Detect which cell encompasses the target text, then output its [X, Y] center coordinate. 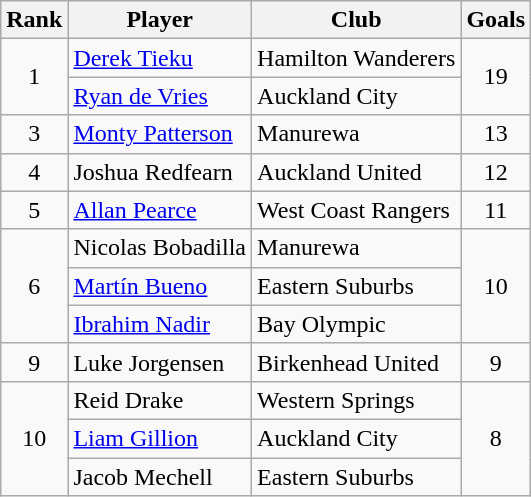
Goals [496, 20]
West Coast Rangers [356, 210]
Luke Jorgensen [160, 362]
Derek Tieku [160, 58]
Martín Bueno [160, 286]
3 [34, 134]
Ibrahim Nadir [160, 324]
Birkenhead United [356, 362]
Hamilton Wanderers [356, 58]
Liam Gillion [160, 438]
Club [356, 20]
Joshua Redfearn [160, 172]
Western Springs [356, 400]
12 [496, 172]
Nicolas Bobadilla [160, 248]
1 [34, 77]
11 [496, 210]
Rank [34, 20]
5 [34, 210]
Reid Drake [160, 400]
4 [34, 172]
Auckland United [356, 172]
Bay Olympic [356, 324]
19 [496, 77]
8 [496, 438]
Monty Patterson [160, 134]
Ryan de Vries [160, 96]
6 [34, 286]
Player [160, 20]
Allan Pearce [160, 210]
13 [496, 134]
Jacob Mechell [160, 477]
